From the cell containing the given text, extract its center point as (x, y) coordinate. 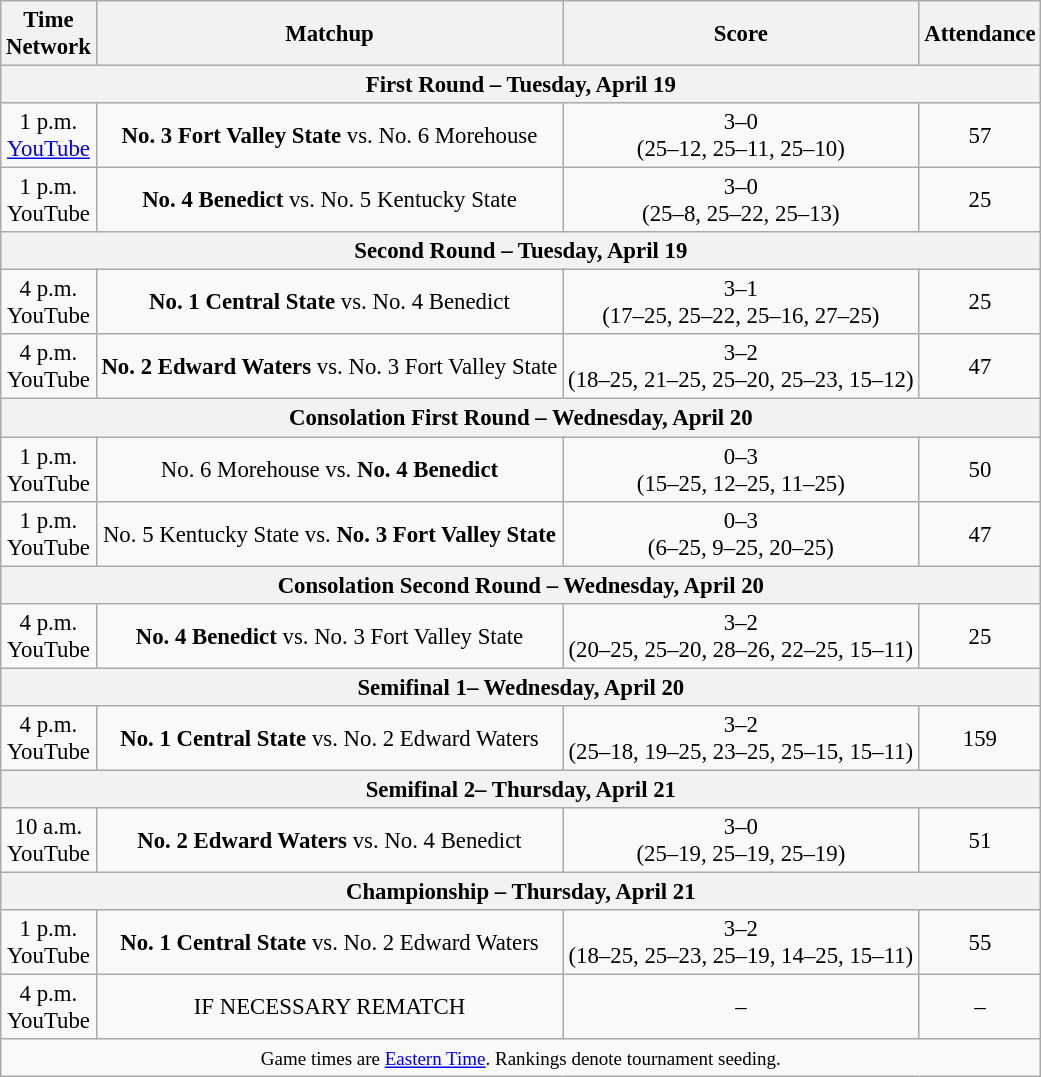
No. 4 Benedict vs. No. 5 Kentucky State (330, 200)
Second Round – Tuesday, April 19 (521, 251)
3–0(25–19, 25–19, 25–19) (741, 840)
No. 4 Benedict vs. No. 3 Fort Valley State (330, 636)
First Round – Tuesday, April 19 (521, 85)
50 (980, 470)
57 (980, 136)
Semifinal 2– Thursday, April 21 (521, 789)
51 (980, 840)
3–0(25–8, 25–22, 25–13) (741, 200)
3–2(20–25, 25–20, 28–26, 22–25, 15–11) (741, 636)
3–1(17–25, 25–22, 25–16, 27–25) (741, 302)
Consolation First Round – Wednesday, April 20 (521, 418)
3–0(25–12, 25–11, 25–10) (741, 136)
Game times are Eastern Time. Rankings denote tournament seeding. (521, 1058)
10 a.m.YouTube (48, 840)
Semifinal 1– Wednesday, April 20 (521, 687)
No. 5 Kentucky State vs. No. 3 Fort Valley State (330, 534)
Consolation Second Round – Wednesday, April 20 (521, 585)
0–3(15–25, 12–25, 11–25) (741, 470)
Attendance (980, 34)
No. 2 Edward Waters vs. No. 3 Fort Valley State (330, 366)
3–2(18–25, 25–23, 25–19, 14–25, 15–11) (741, 942)
3–2(18–25, 21–25, 25–20, 25–23, 15–12) (741, 366)
IF NECESSARY REMATCH (330, 1008)
159 (980, 738)
No. 1 Central State vs. No. 4 Benedict (330, 302)
No. 2 Edward Waters vs. No. 4 Benedict (330, 840)
No. 6 Morehouse vs. No. 4 Benedict (330, 470)
TimeNetwork (48, 34)
3–2(25–18, 19–25, 23–25, 25–15, 15–11) (741, 738)
No. 3 Fort Valley State vs. No. 6 Morehouse (330, 136)
Championship – Thursday, April 21 (521, 891)
Score (741, 34)
Matchup (330, 34)
55 (980, 942)
0–3(6–25, 9–25, 20–25) (741, 534)
